Search for the cell housing the specified text and yield its (X, Y) center coordinate. 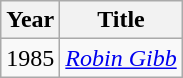
1985 (30, 58)
Robin Gibb (121, 58)
Year (30, 20)
Title (121, 20)
